Determine the [x, y] coordinate at the center of the cell enclosing the given text.  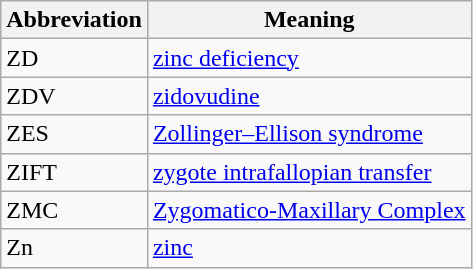
zidovudine [309, 96]
ZDV [74, 96]
ZIFT [74, 172]
Zollinger–Ellison syndrome [309, 134]
Abbreviation [74, 20]
zinc [309, 248]
Zn [74, 248]
ZD [74, 58]
ZES [74, 134]
Meaning [309, 20]
ZMC [74, 210]
Zygomatico-Maxillary Complex [309, 210]
zinc deficiency [309, 58]
zygote intrafallopian transfer [309, 172]
